Pinpoint the cell where the given text exists, returning its [x, y] midpoint coordinate. 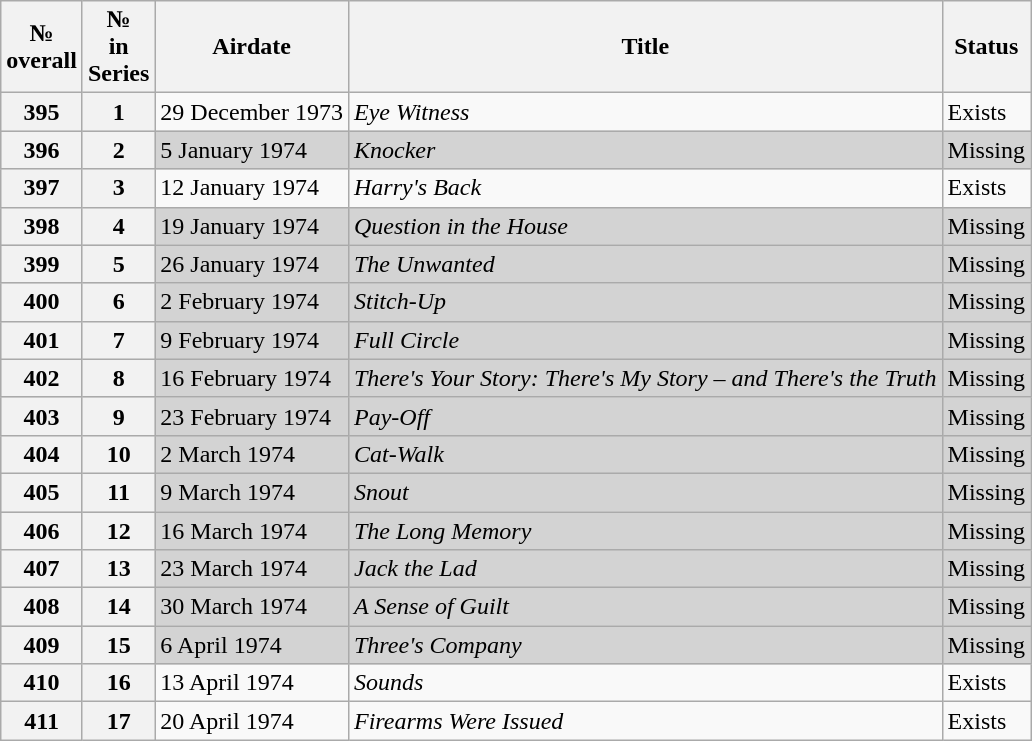
404 [42, 454]
399 [42, 264]
405 [42, 492]
8 [118, 378]
Snout [645, 492]
400 [42, 302]
Harry's Back [645, 188]
9 March 1974 [252, 492]
407 [42, 569]
2 [118, 150]
№inSeries [118, 47]
6 [118, 302]
5 [118, 264]
397 [42, 188]
13 April 1974 [252, 683]
395 [42, 112]
Knocker [645, 150]
401 [42, 340]
16 March 1974 [252, 531]
16 [118, 683]
Sounds [645, 683]
409 [42, 645]
The Unwanted [645, 264]
23 March 1974 [252, 569]
12 [118, 531]
410 [42, 683]
13 [118, 569]
408 [42, 607]
411 [42, 721]
Full Circle [645, 340]
A Sense of Guilt [645, 607]
6 April 1974 [252, 645]
There's Your Story: There's My Story – and There's the Truth [645, 378]
11 [118, 492]
Three's Company [645, 645]
Jack the Lad [645, 569]
Pay-Off [645, 416]
5 January 1974 [252, 150]
20 April 1974 [252, 721]
10 [118, 454]
3 [118, 188]
14 [118, 607]
The Long Memory [645, 531]
Airdate [252, 47]
4 [118, 226]
9 [118, 416]
7 [118, 340]
Title [645, 47]
406 [42, 531]
15 [118, 645]
Stitch-Up [645, 302]
16 February 1974 [252, 378]
30 March 1974 [252, 607]
2 February 1974 [252, 302]
398 [42, 226]
402 [42, 378]
23 February 1974 [252, 416]
19 January 1974 [252, 226]
9 February 1974 [252, 340]
12 January 1974 [252, 188]
396 [42, 150]
29 December 1973 [252, 112]
17 [118, 721]
Question in the House [645, 226]
26 January 1974 [252, 264]
Firearms Were Issued [645, 721]
Eye Witness [645, 112]
Cat-Walk [645, 454]
2 March 1974 [252, 454]
1 [118, 112]
№overall [42, 47]
Status [986, 47]
403 [42, 416]
